Locate the cell with the specified text and output its (x, y) center coordinate. 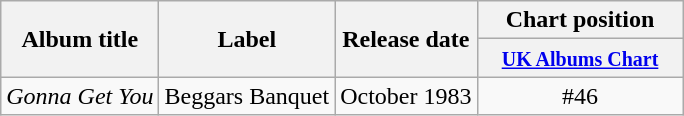
UK Albums Chart (580, 58)
Beggars Banquet (247, 96)
Release date (406, 39)
October 1983 (406, 96)
Chart position (580, 20)
#46 (580, 96)
Gonna Get You (80, 96)
Label (247, 39)
Album title (80, 39)
